Identify which cell holds the provided text, then report its (X, Y) central coordinate. 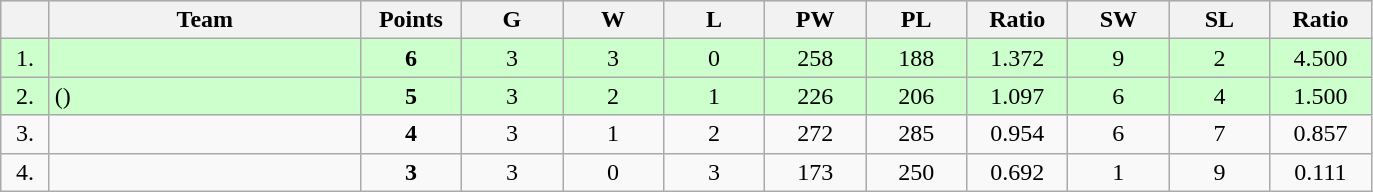
0.857 (1320, 134)
0.954 (1018, 134)
G (512, 20)
SW (1118, 20)
Team (204, 20)
4. (26, 172)
5 (410, 96)
PL (916, 20)
272 (816, 134)
4.500 (1320, 58)
0.692 (1018, 172)
1. (26, 58)
285 (916, 134)
258 (816, 58)
3. (26, 134)
0.111 (1320, 172)
2. (26, 96)
W (612, 20)
1.097 (1018, 96)
PW (816, 20)
226 (816, 96)
1.372 (1018, 58)
188 (916, 58)
() (204, 96)
250 (916, 172)
206 (916, 96)
1.500 (1320, 96)
SL (1220, 20)
7 (1220, 134)
173 (816, 172)
L (714, 20)
Points (410, 20)
